Search for the cell housing the specified text and yield its (x, y) center coordinate. 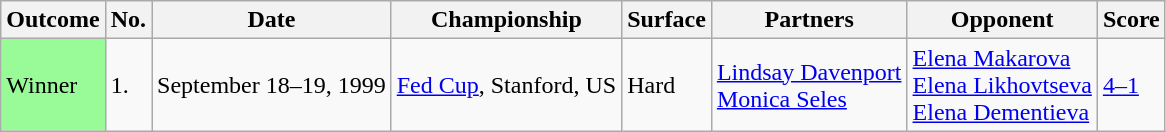
4–1 (1131, 85)
Lindsay Davenport Monica Seles (809, 85)
Score (1131, 20)
Championship (506, 20)
Surface (667, 20)
Partners (809, 20)
Hard (667, 85)
Elena Makarova Elena Likhovtseva Elena Dementieva (1002, 85)
Date (272, 20)
Winner (53, 85)
1. (128, 85)
No. (128, 20)
Outcome (53, 20)
September 18–19, 1999 (272, 85)
Fed Cup, Stanford, US (506, 85)
Opponent (1002, 20)
